Locate the cell with the specified text and output its [x, y] center coordinate. 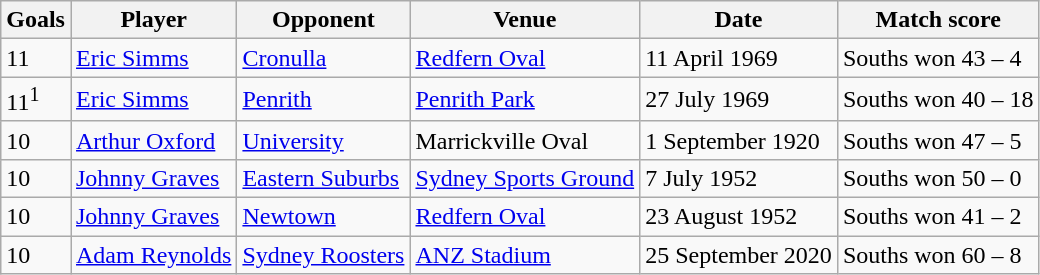
Sydney Roosters [324, 255]
Souths won 60 – 8 [938, 255]
11 [36, 58]
11 April 1969 [739, 58]
Player [153, 20]
Souths won 47 – 5 [938, 140]
University [324, 140]
Penrith Park [525, 100]
27 July 1969 [739, 100]
1 September 1920 [739, 140]
Souths won 41 – 2 [938, 217]
Souths won 50 – 0 [938, 178]
Souths won 43 – 4 [938, 58]
Arthur Oxford [153, 140]
Sydney Sports Ground [525, 178]
111 [36, 100]
7 July 1952 [739, 178]
Opponent [324, 20]
Match score [938, 20]
Newtown [324, 217]
Goals [36, 20]
Venue [525, 20]
23 August 1952 [739, 217]
Souths won 40 – 18 [938, 100]
25 September 2020 [739, 255]
Date [739, 20]
Marrickville Oval [525, 140]
Adam Reynolds [153, 255]
ANZ Stadium [525, 255]
Penrith [324, 100]
Eastern Suburbs [324, 178]
Cronulla [324, 58]
